Return the [x, y] coordinate for the center point of the cell that contains the specified text.  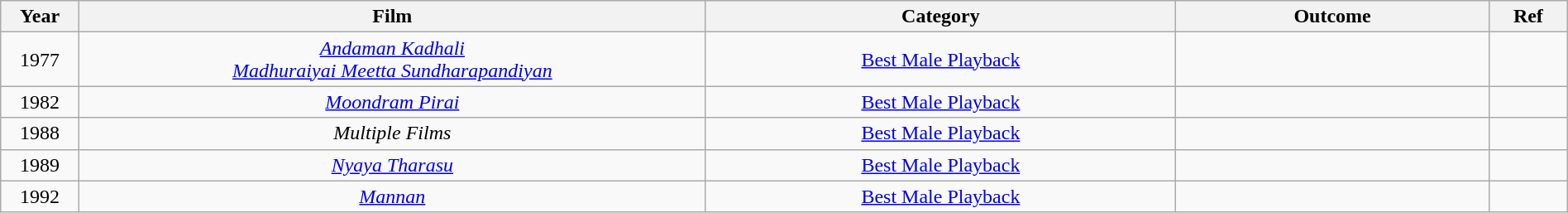
1977 [40, 60]
Multiple Films [392, 133]
Category [940, 17]
Ref [1528, 17]
Mannan [392, 196]
1988 [40, 133]
Andaman Kadhali Madhuraiyai Meetta Sundharapandiyan [392, 60]
Film [392, 17]
1992 [40, 196]
1989 [40, 165]
Outcome [1333, 17]
Year [40, 17]
1982 [40, 102]
Nyaya Tharasu [392, 165]
Moondram Pirai [392, 102]
